Provide the (X, Y) coordinate of the cell's center where the given text is located.  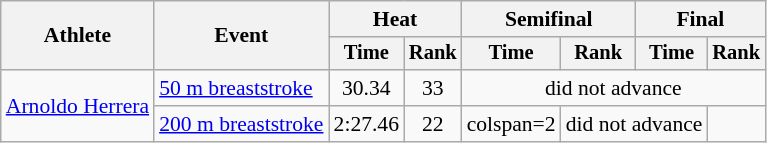
200 m breaststroke (241, 124)
50 m breaststroke (241, 88)
2:27.46 (366, 124)
Event (241, 36)
Heat (396, 19)
Semifinal (549, 19)
colspan=2 (512, 124)
Arnoldo Herrera (78, 106)
33 (433, 88)
30.34 (366, 88)
Athlete (78, 36)
Final (700, 19)
22 (433, 124)
